Output the (X, Y) coordinate of the center of the cell containing the given text.  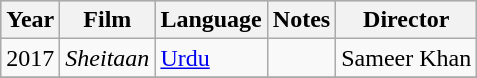
Notes (301, 20)
Film (108, 20)
Director (406, 20)
2017 (30, 58)
Language (211, 20)
Sheitaan (108, 58)
Year (30, 20)
Urdu (211, 58)
Sameer Khan (406, 58)
